Capture the cell that displays the provided text and extract its [X, Y] central coordinate. 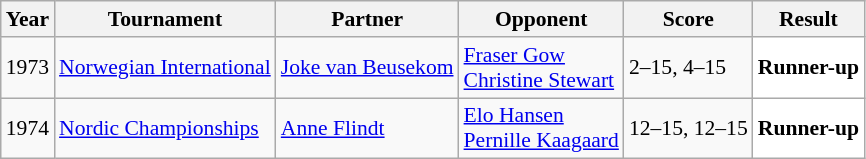
Year [28, 19]
Partner [368, 19]
Anne Flindt [368, 128]
Result [808, 19]
Elo Hansen Pernille Kaagaard [542, 128]
Norwegian International [165, 68]
Fraser Gow Christine Stewart [542, 68]
12–15, 12–15 [688, 128]
Score [688, 19]
1974 [28, 128]
Tournament [165, 19]
Nordic Championships [165, 128]
1973 [28, 68]
Opponent [542, 19]
2–15, 4–15 [688, 68]
Joke van Beusekom [368, 68]
